Scan for the cell matching the given text and deliver its (X, Y) coordinate at center. 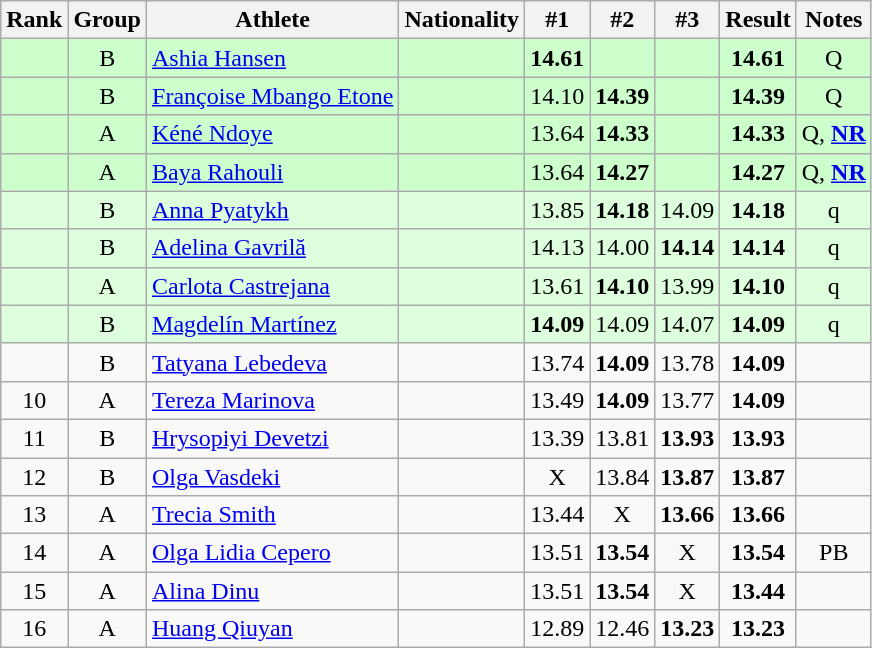
Huang Qiuyan (273, 629)
Kéné Ndoye (273, 134)
13.39 (558, 438)
Result (758, 20)
#3 (688, 20)
Alina Dinu (273, 591)
PB (834, 553)
Anna Pyatykh (273, 210)
Baya Rahouli (273, 172)
13.77 (688, 400)
Françoise Mbango Etone (273, 96)
12 (34, 477)
10 (34, 400)
13.84 (622, 477)
Trecia Smith (273, 515)
Group (108, 20)
13 (34, 515)
12.46 (622, 629)
#2 (622, 20)
Nationality (462, 20)
15 (34, 591)
13.49 (558, 400)
Rank (34, 20)
13.61 (558, 286)
14.07 (688, 324)
Athlete (273, 20)
Carlota Castrejana (273, 286)
12.89 (558, 629)
16 (34, 629)
14.13 (558, 248)
Notes (834, 20)
Magdelín Martínez (273, 324)
Olga Lidia Cepero (273, 553)
13.81 (622, 438)
Hrysopiyi Devetzi (273, 438)
Tatyana Lebedeva (273, 362)
14.00 (622, 248)
11 (34, 438)
Ashia Hansen (273, 58)
13.78 (688, 362)
13.99 (688, 286)
13.85 (558, 210)
Adelina Gavrilă (273, 248)
#1 (558, 20)
14 (34, 553)
Tereza Marinova (273, 400)
13.74 (558, 362)
Olga Vasdeki (273, 477)
